Return [x, y] of the center of cell containing provided text 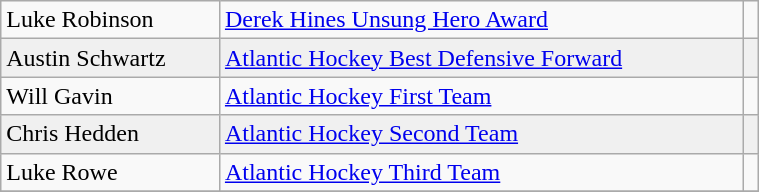
Atlantic Hockey First Team [481, 96]
Will Gavin [110, 96]
Derek Hines Unsung Hero Award [481, 20]
Atlantic Hockey Third Team [481, 172]
Atlantic Hockey Second Team [481, 134]
Chris Hedden [110, 134]
Luke Rowe [110, 172]
Atlantic Hockey Best Defensive Forward [481, 58]
Luke Robinson [110, 20]
Austin Schwartz [110, 58]
